Extract the [X, Y] coordinate from the center of the cell holding the provided text.  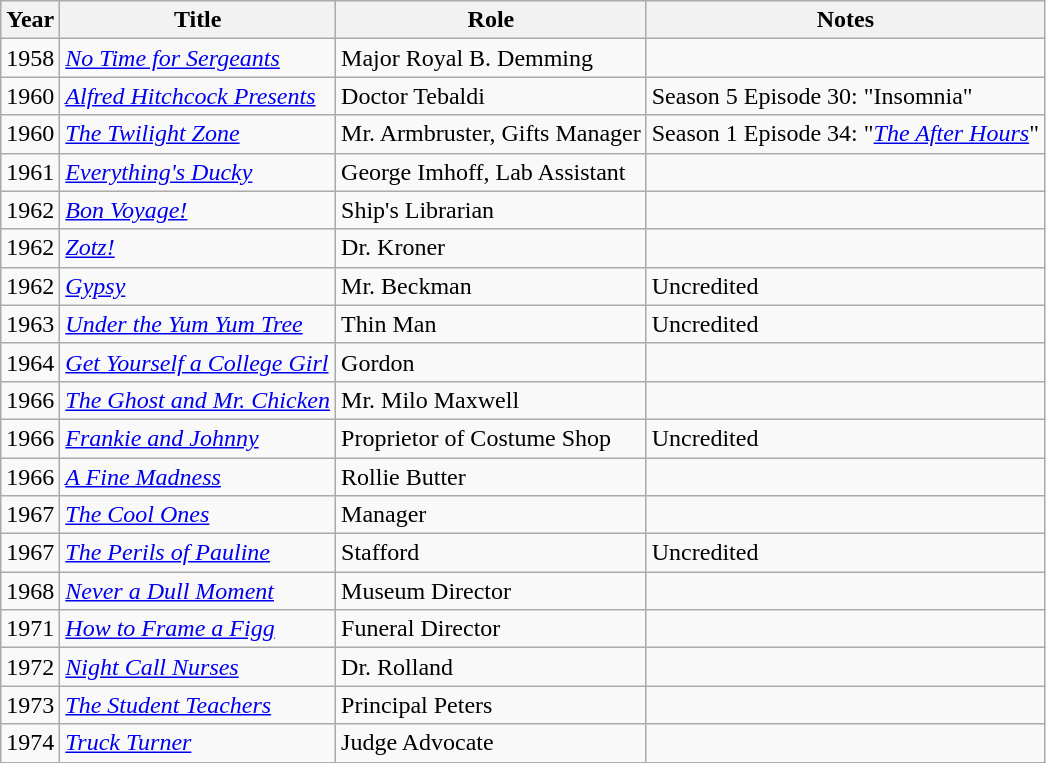
Gypsy [198, 286]
Thin Man [492, 324]
Under the Yum Yum Tree [198, 324]
1973 [30, 705]
No Time for Sergeants [198, 58]
Truck Turner [198, 743]
Dr. Rolland [492, 667]
Bon Voyage! [198, 210]
1958 [30, 58]
Mr. Beckman [492, 286]
Alfred Hitchcock Presents [198, 96]
Museum Director [492, 591]
Judge Advocate [492, 743]
Everything's Ducky [198, 172]
Night Call Nurses [198, 667]
Stafford [492, 553]
Role [492, 20]
Proprietor of Costume Shop [492, 438]
Never a Dull Moment [198, 591]
Manager [492, 515]
Rollie Butter [492, 477]
Major Royal B. Demming [492, 58]
1964 [30, 362]
Dr. Kroner [492, 248]
Title [198, 20]
Gordon [492, 362]
A Fine Madness [198, 477]
1968 [30, 591]
The Perils of Pauline [198, 553]
1972 [30, 667]
The Ghost and Mr. Chicken [198, 400]
Ship's Librarian [492, 210]
George Imhoff, Lab Assistant [492, 172]
1974 [30, 743]
Principal Peters [492, 705]
Doctor Tebaldi [492, 96]
Funeral Director [492, 629]
Mr. Milo Maxwell [492, 400]
Zotz! [198, 248]
Mr. Armbruster, Gifts Manager [492, 134]
Season 5 Episode 30: "Insomnia" [845, 96]
Get Yourself a College Girl [198, 362]
The Cool Ones [198, 515]
The Student Teachers [198, 705]
How to Frame a Figg [198, 629]
Year [30, 20]
Notes [845, 20]
The Twilight Zone [198, 134]
1961 [30, 172]
Season 1 Episode 34: "The After Hours" [845, 134]
1971 [30, 629]
1963 [30, 324]
Frankie and Johnny [198, 438]
